Pinpoint the cell where the given text exists, returning its (X, Y) midpoint coordinate. 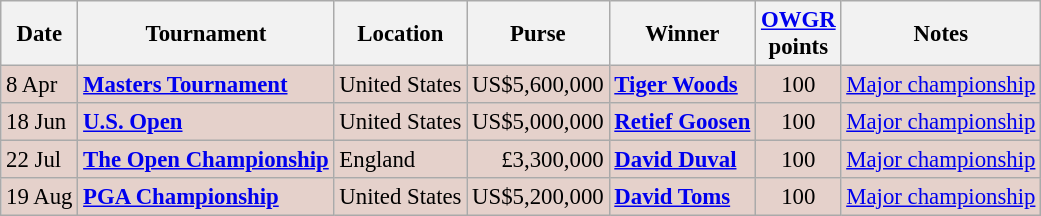
The Open Championship (206, 160)
22 Jul (40, 160)
Purse (538, 34)
David Toms (682, 197)
US$5,600,000 (538, 85)
England (400, 160)
Masters Tournament (206, 85)
OWGRpoints (798, 34)
U.S. Open (206, 122)
Date (40, 34)
Tournament (206, 34)
Location (400, 34)
8 Apr (40, 85)
David Duval (682, 160)
PGA Championship (206, 197)
US$5,000,000 (538, 122)
Notes (941, 34)
£3,300,000 (538, 160)
Retief Goosen (682, 122)
Winner (682, 34)
19 Aug (40, 197)
Tiger Woods (682, 85)
US$5,200,000 (538, 197)
18 Jun (40, 122)
